Detect which cell encompasses the target text, then output its (X, Y) center coordinate. 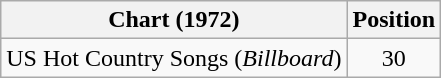
US Hot Country Songs (Billboard) (174, 58)
Chart (1972) (174, 20)
Position (394, 20)
30 (394, 58)
